Output the [x, y] coordinate of the center of the cell containing the given text.  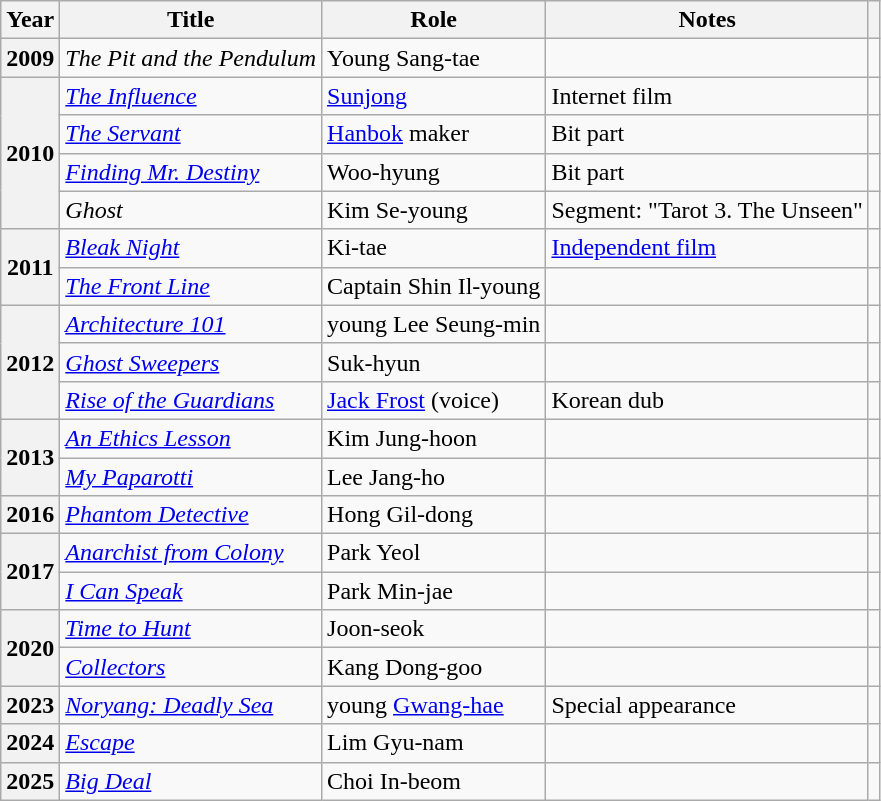
The Influence [191, 96]
Woo-hyung [434, 172]
Internet film [707, 96]
Jack Frost (voice) [434, 400]
Big Deal [191, 781]
Ghost [191, 210]
Kang Dong-goo [434, 667]
Anarchist from Colony [191, 553]
Choi In-beom [434, 781]
Title [191, 20]
Korean dub [707, 400]
Kim Jung-hoon [434, 438]
Park Yeol [434, 553]
2012 [30, 362]
Captain Shin Il-young [434, 286]
2011 [30, 267]
Ki-tae [434, 248]
young Lee Seung-min [434, 324]
young Gwang-hae [434, 705]
I Can Speak [191, 591]
Time to Hunt [191, 629]
2020 [30, 648]
Noryang: Deadly Sea [191, 705]
Young Sang-tae [434, 58]
Year [30, 20]
My Paparotti [191, 477]
Collectors [191, 667]
2025 [30, 781]
Hong Gil-dong [434, 515]
Bleak Night [191, 248]
Notes [707, 20]
Escape [191, 743]
Finding Mr. Destiny [191, 172]
2013 [30, 457]
2010 [30, 153]
Phantom Detective [191, 515]
Special appearance [707, 705]
Joon-seok [434, 629]
Role [434, 20]
Lee Jang-ho [434, 477]
An Ethics Lesson [191, 438]
Ghost Sweepers [191, 362]
Suk-hyun [434, 362]
The Front Line [191, 286]
The Servant [191, 134]
The Pit and the Pendulum [191, 58]
Kim Se-young [434, 210]
Park Min-jae [434, 591]
2009 [30, 58]
Segment: "Tarot 3. The Unseen" [707, 210]
2017 [30, 572]
2023 [30, 705]
Rise of the Guardians [191, 400]
Hanbok maker [434, 134]
2016 [30, 515]
Architecture 101 [191, 324]
Lim Gyu-nam [434, 743]
2024 [30, 743]
Sunjong [434, 96]
Independent film [707, 248]
